Scan for the cell matching the given text and deliver its [x, y] coordinate at center. 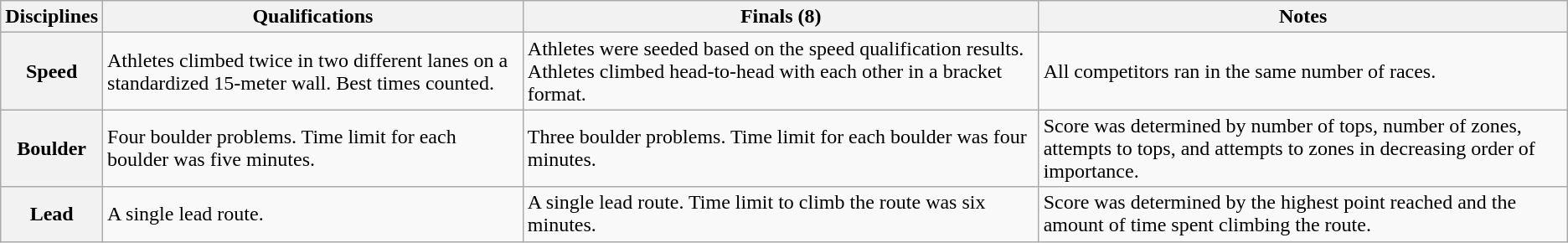
All competitors ran in the same number of races. [1303, 71]
Three boulder problems. Time limit for each boulder was four minutes. [781, 148]
Boulder [52, 148]
Athletes were seeded based on the speed qualification results. Athletes climbed head-to-head with each other in a bracket format. [781, 71]
Four boulder problems. Time limit for each boulder was five minutes. [313, 148]
Disciplines [52, 17]
Score was determined by the highest point reached and the amount of time spent climbing the route. [1303, 215]
Notes [1303, 17]
Qualifications [313, 17]
Speed [52, 71]
A single lead route. [313, 215]
Lead [52, 215]
A single lead route. Time limit to climb the route was six minutes. [781, 215]
Athletes climbed twice in two different lanes on a standardized 15-meter wall. Best times counted. [313, 71]
Score was determined by number of tops, number of zones, attempts to tops, and attempts to zones in decreasing order of importance. [1303, 148]
Finals (8) [781, 17]
